Determine the [x, y] coordinate at the center of the cell enclosing the given text.  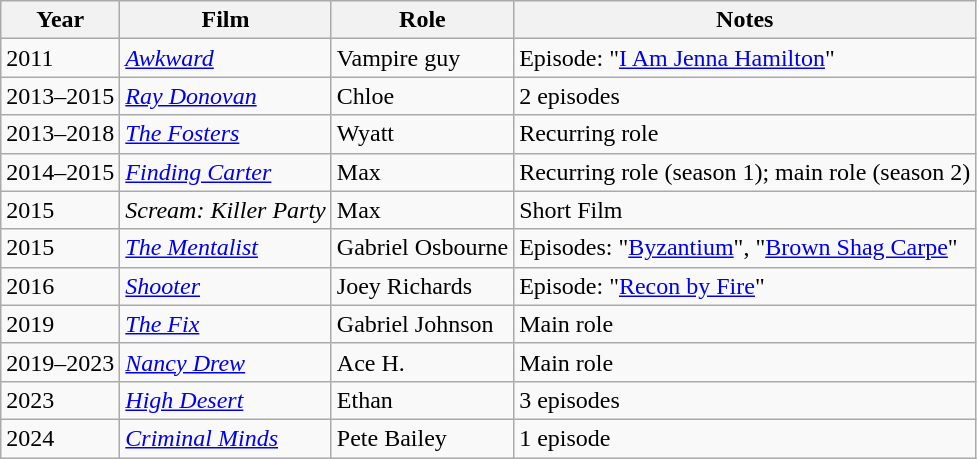
The Fix [226, 324]
Ray Donovan [226, 96]
Ethan [422, 400]
2019–2023 [60, 362]
Gabriel Osbourne [422, 248]
Finding Carter [226, 172]
Criminal Minds [226, 438]
Pete Bailey [422, 438]
Wyatt [422, 134]
2014–2015 [60, 172]
Episode: "I Am Jenna Hamilton" [745, 58]
2011 [60, 58]
Shooter [226, 286]
Scream: Killer Party [226, 210]
2013–2018 [60, 134]
Joey Richards [422, 286]
Short Film [745, 210]
2013–2015 [60, 96]
Episodes: "Byzantium", "Brown Shag Carpe" [745, 248]
3 episodes [745, 400]
The Mentalist [226, 248]
Awkward [226, 58]
2 episodes [745, 96]
1 episode [745, 438]
Recurring role (season 1); main role (season 2) [745, 172]
2023 [60, 400]
Recurring role [745, 134]
2024 [60, 438]
Chloe [422, 96]
The Fosters [226, 134]
Gabriel Johnson [422, 324]
Episode: "Recon by Fire" [745, 286]
Ace H. [422, 362]
Film [226, 20]
Vampire guy [422, 58]
Nancy Drew [226, 362]
High Desert [226, 400]
2019 [60, 324]
Role [422, 20]
Notes [745, 20]
2016 [60, 286]
Year [60, 20]
